Return (x, y) of the center of cell containing provided text 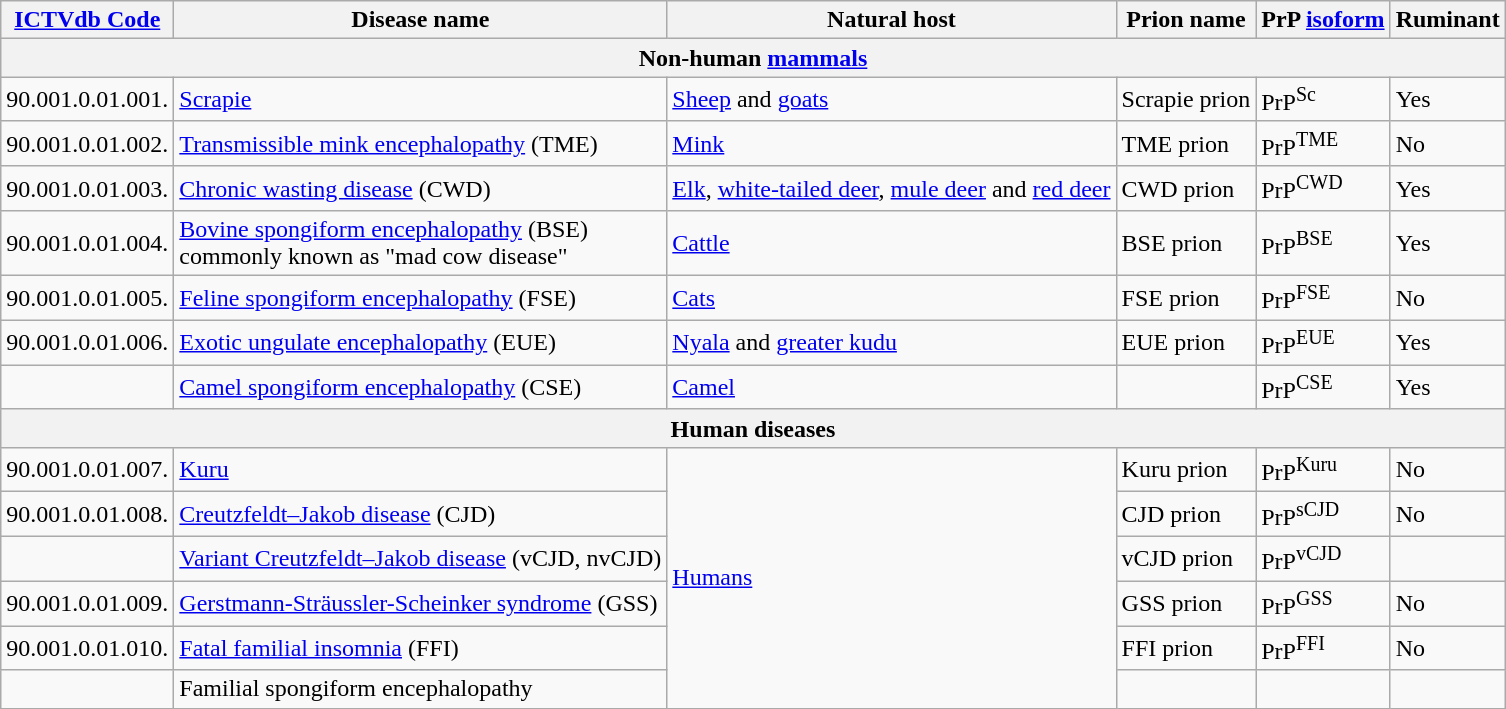
Nyala and greater kudu (892, 342)
PrPSc (1323, 100)
Creutzfeldt–Jakob disease (CJD) (420, 514)
Variant Creutzfeldt–Jakob disease (vCJD, nvCJD) (420, 558)
Sheep and goats (892, 100)
90.001.0.01.008. (88, 514)
FSE prion (1186, 298)
Disease name (420, 20)
Scrapie prion (1186, 100)
Ruminant (1448, 20)
Gerstmann-Sträussler-Scheinker syndrome (GSS) (420, 604)
PrPFFI (1323, 648)
Kuru (420, 470)
Natural host (892, 20)
Human diseases (753, 428)
PrPEUE (1323, 342)
ICTVdb Code (88, 20)
PrP isoform (1323, 20)
CJD prion (1186, 514)
Chronic wasting disease (CWD) (420, 188)
Cats (892, 298)
TME prion (1186, 144)
CWD prion (1186, 188)
90.001.0.01.001. (88, 100)
vCJD prion (1186, 558)
Humans (892, 578)
EUE prion (1186, 342)
PrPvCJD (1323, 558)
PrPBSE (1323, 244)
90.001.0.01.004. (88, 244)
90.001.0.01.010. (88, 648)
Exotic ungulate encephalopathy (EUE) (420, 342)
90.001.0.01.007. (88, 470)
Transmissible mink encephalopathy (TME) (420, 144)
Kuru prion (1186, 470)
Cattle (892, 244)
Feline spongiform encephalopathy (FSE) (420, 298)
Bovine spongiform encephalopathy (BSE)commonly known as "mad cow disease" (420, 244)
90.001.0.01.006. (88, 342)
90.001.0.01.005. (88, 298)
Camel (892, 388)
Scrapie (420, 100)
PrPTME (1323, 144)
Elk, white-tailed deer, mule deer and red deer (892, 188)
Familial spongiform encephalopathy (420, 689)
GSS prion (1186, 604)
90.001.0.01.002. (88, 144)
PrPCSE (1323, 388)
PrPFSE (1323, 298)
Fatal familial insomnia (FFI) (420, 648)
Camel spongiform encephalopathy (CSE) (420, 388)
PrPKuru (1323, 470)
Mink (892, 144)
PrPsCJD (1323, 514)
PrPGSS (1323, 604)
Prion name (1186, 20)
90.001.0.01.009. (88, 604)
PrPCWD (1323, 188)
90.001.0.01.003. (88, 188)
BSE prion (1186, 244)
Non-human mammals (753, 58)
FFI prion (1186, 648)
